Scan for the cell matching the given text and deliver its [X, Y] coordinate at center. 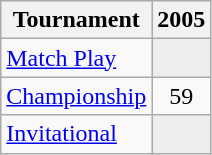
2005 [182, 20]
Match Play [76, 58]
59 [182, 96]
Invitational [76, 134]
Championship [76, 96]
Tournament [76, 20]
